Capture the cell that displays the provided text and extract its [X, Y] central coordinate. 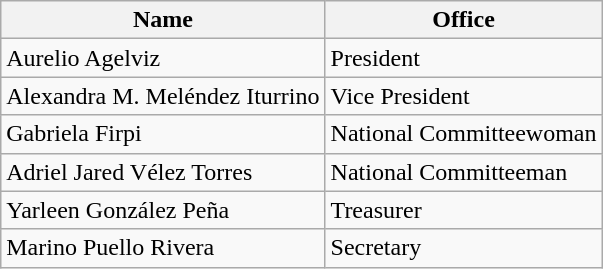
Alexandra M. Meléndez Iturrino [163, 96]
Aurelio Agelviz [163, 58]
Gabriela Firpi [163, 134]
National Committeeman [464, 172]
Treasurer [464, 210]
Adriel Jared Vélez Torres [163, 172]
Secretary [464, 248]
Name [163, 20]
Vice President [464, 96]
Office [464, 20]
Yarleen González Peña [163, 210]
National Committeewoman [464, 134]
President [464, 58]
Marino Puello Rivera [163, 248]
